Scan for the cell matching the given text and deliver its (x, y) coordinate at center. 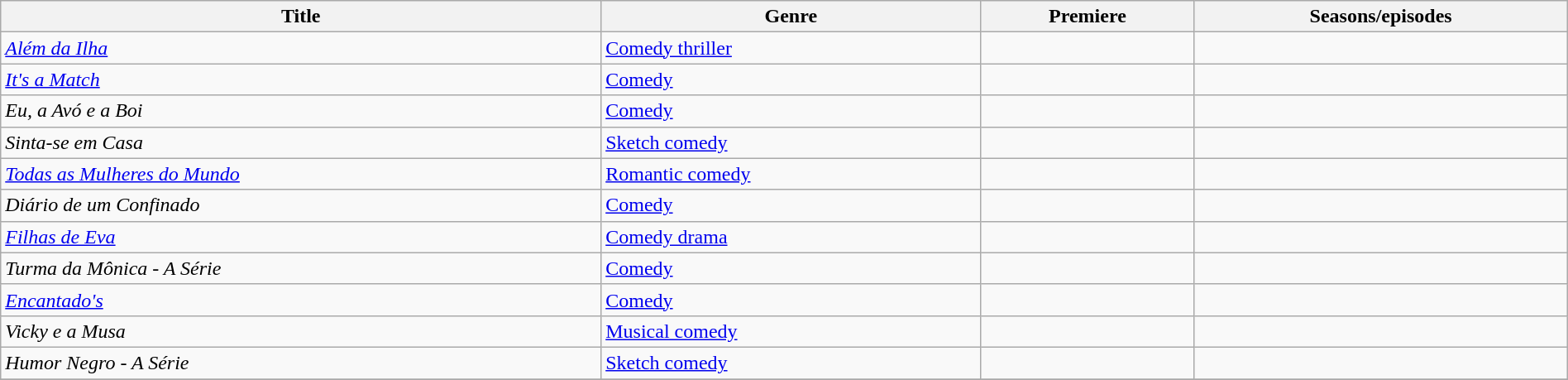
Sinta-se em Casa (301, 142)
Vicky e a Musa (301, 331)
Turma da Mônica - A Série (301, 268)
Genre (791, 17)
It's a Match (301, 79)
Eu, a Avó e a Boi (301, 111)
Encantado's (301, 300)
Comedy drama (791, 237)
Premiere (1088, 17)
Diário de um Confinado (301, 205)
Além da Ilha (301, 48)
Humor Negro - A Série (301, 363)
Seasons/episodes (1381, 17)
Romantic comedy (791, 174)
Musical comedy (791, 331)
Filhas de Eva (301, 237)
Title (301, 17)
Comedy thriller (791, 48)
Todas as Mulheres do Mundo (301, 174)
